Detect which cell encompasses the target text, then output its (x, y) center coordinate. 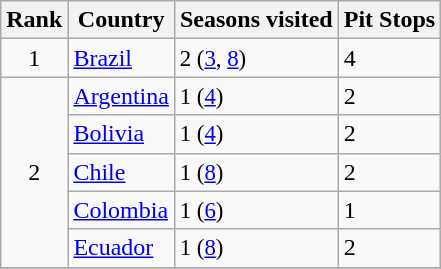
Seasons visited (256, 20)
Bolivia (122, 134)
Pit Stops (389, 20)
Brazil (122, 58)
Country (122, 20)
2 (3, 8) (256, 58)
Ecuador (122, 248)
1 (6) (256, 210)
Colombia (122, 210)
Rank (34, 20)
Chile (122, 172)
4 (389, 58)
Argentina (122, 96)
